Detect which cell encompasses the target text, then output its (x, y) center coordinate. 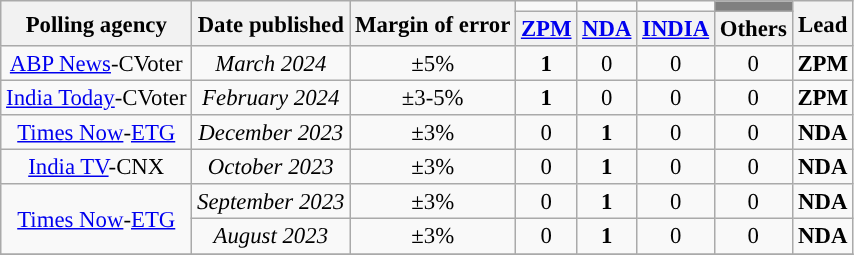
February 2024 (271, 98)
October 2023 (271, 168)
Polling agency (96, 24)
±5% (433, 64)
±3-5% (433, 98)
ABP News-CVoter (96, 64)
INDIA (676, 30)
India Today-CVoter (96, 98)
December 2023 (271, 132)
Others (753, 30)
March 2024 (271, 64)
September 2023 (271, 202)
India TV-CNX (96, 168)
August 2023 (271, 236)
Margin of error (433, 24)
Date published (271, 24)
Lead (822, 24)
